Detect which cell encompasses the target text, then output its (X, Y) center coordinate. 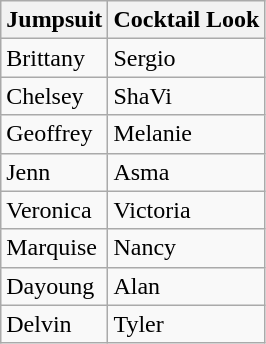
Jenn (54, 172)
Alan (186, 286)
Cocktail Look (186, 20)
Victoria (186, 210)
Geoffrey (54, 134)
Brittany (54, 58)
Tyler (186, 324)
Jumpsuit (54, 20)
Sergio (186, 58)
Nancy (186, 248)
Chelsey (54, 96)
Melanie (186, 134)
Dayoung (54, 286)
Asma (186, 172)
Marquise (54, 248)
Veronica (54, 210)
Delvin (54, 324)
ShaVi (186, 96)
